Determine the [X, Y] coordinate at the center of the cell enclosing the given text.  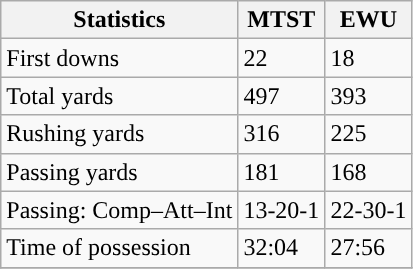
Passing: Comp–Att–Int [120, 210]
316 [282, 134]
32:04 [282, 248]
393 [368, 96]
18 [368, 58]
27:56 [368, 248]
225 [368, 134]
Rushing yards [120, 134]
181 [282, 172]
22 [282, 58]
497 [282, 96]
22-30-1 [368, 210]
Total yards [120, 96]
168 [368, 172]
Passing yards [120, 172]
13-20-1 [282, 210]
EWU [368, 20]
Time of possession [120, 248]
First downs [120, 58]
Statistics [120, 20]
MTST [282, 20]
